For the text-containing cell, return its midpoint in [x, y] coordinate format. 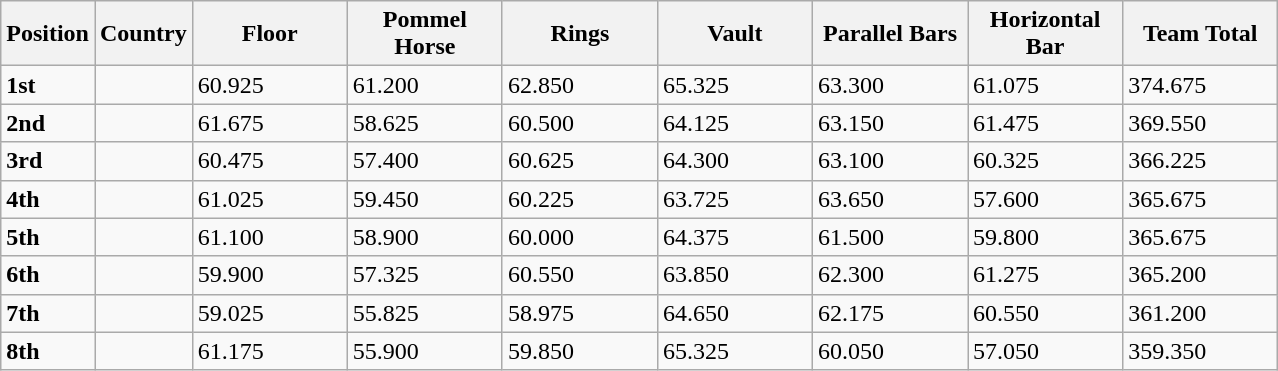
64.650 [734, 313]
61.100 [270, 237]
359.350 [1200, 351]
60.625 [580, 161]
2nd [48, 123]
60.050 [890, 351]
63.650 [890, 199]
62.850 [580, 85]
59.450 [424, 199]
Parallel Bars [890, 34]
61.675 [270, 123]
60.925 [270, 85]
6th [48, 275]
58.900 [424, 237]
59.800 [1046, 237]
64.375 [734, 237]
59.025 [270, 313]
5th [48, 237]
59.850 [580, 351]
57.600 [1046, 199]
63.100 [890, 161]
61.275 [1046, 275]
61.500 [890, 237]
64.125 [734, 123]
Horizontal Bar [1046, 34]
60.500 [580, 123]
61.025 [270, 199]
60.325 [1046, 161]
58.975 [580, 313]
7th [48, 313]
62.175 [890, 313]
369.550 [1200, 123]
59.900 [270, 275]
365.200 [1200, 275]
63.850 [734, 275]
64.300 [734, 161]
Team Total [1200, 34]
61.175 [270, 351]
374.675 [1200, 85]
366.225 [1200, 161]
3rd [48, 161]
4th [48, 199]
Vault [734, 34]
57.050 [1046, 351]
55.900 [424, 351]
8th [48, 351]
57.325 [424, 275]
58.625 [424, 123]
63.725 [734, 199]
Rings [580, 34]
361.200 [1200, 313]
55.825 [424, 313]
60.225 [580, 199]
Position [48, 34]
61.475 [1046, 123]
61.075 [1046, 85]
Floor [270, 34]
Pommel Horse [424, 34]
63.300 [890, 85]
61.200 [424, 85]
57.400 [424, 161]
60.000 [580, 237]
Country [143, 34]
1st [48, 85]
62.300 [890, 275]
63.150 [890, 123]
60.475 [270, 161]
